Locate the cell with the specified text and output its [x, y] center coordinate. 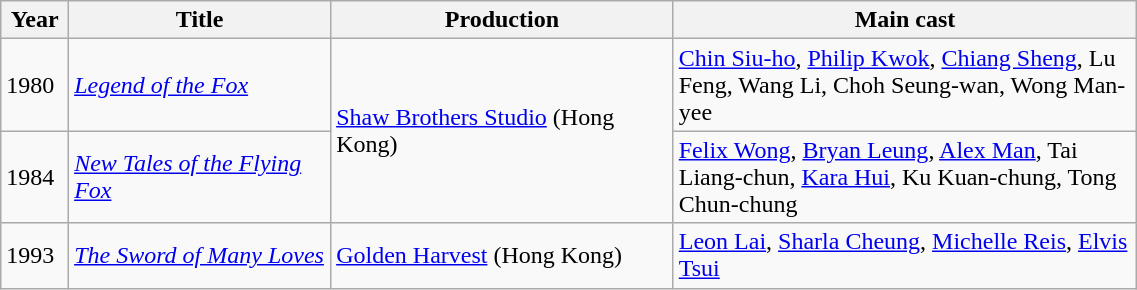
Shaw Brothers Studio (Hong Kong) [502, 131]
Felix Wong, Bryan Leung, Alex Man, Tai Liang-chun, Kara Hui, Ku Kuan-chung, Tong Chun-chung [905, 177]
1980 [35, 85]
Chin Siu-ho, Philip Kwok, Chiang Sheng, Lu Feng, Wang Li, Choh Seung-wan, Wong Man-yee [905, 85]
Title [200, 20]
Production [502, 20]
1993 [35, 256]
Golden Harvest (Hong Kong) [502, 256]
Main cast [905, 20]
Legend of the Fox [200, 85]
Leon Lai, Sharla Cheung, Michelle Reis, Elvis Tsui [905, 256]
Year [35, 20]
New Tales of the Flying Fox [200, 177]
The Sword of Many Loves [200, 256]
1984 [35, 177]
